Find where the given text appears and provide that cell's center as [X, Y] coordinate. 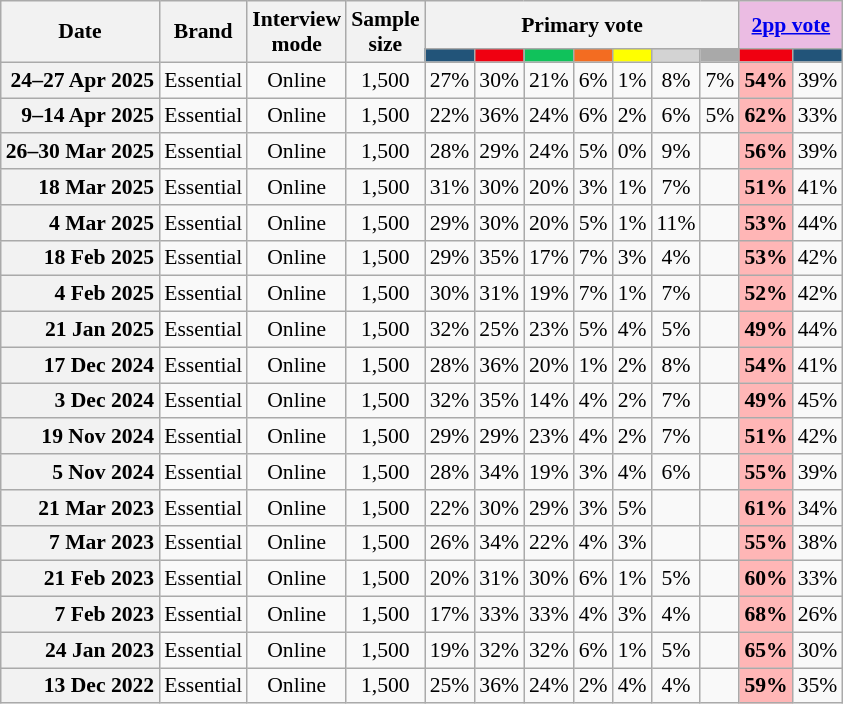
65% [766, 650]
60% [766, 579]
19 Nov 2024 [80, 437]
21 Jan 2025 [80, 330]
45% [818, 401]
Samplesize [385, 32]
18 Feb 2025 [80, 258]
21 Mar 2023 [80, 508]
24 Jan 2023 [80, 650]
56% [766, 152]
11% [676, 223]
61% [766, 508]
14% [549, 401]
5 Nov 2024 [80, 472]
7 Mar 2023 [80, 543]
59% [766, 686]
24–27 Apr 2025 [80, 80]
7 Feb 2023 [80, 615]
62% [766, 116]
4 Feb 2025 [80, 294]
27% [450, 80]
Brand [203, 32]
38% [818, 543]
52% [766, 294]
26–30 Mar 2025 [80, 152]
0% [632, 152]
Date [80, 32]
18 Mar 2025 [80, 187]
4 Mar 2025 [80, 223]
9–14 Apr 2025 [80, 116]
Primary vote [582, 25]
68% [766, 615]
2pp vote [790, 25]
21 Feb 2023 [80, 579]
3 Dec 2024 [80, 401]
21% [549, 80]
13 Dec 2022 [80, 686]
Interviewmode [296, 32]
17 Dec 2024 [80, 365]
9% [676, 152]
